Search for the cell housing the specified text and yield its (x, y) center coordinate. 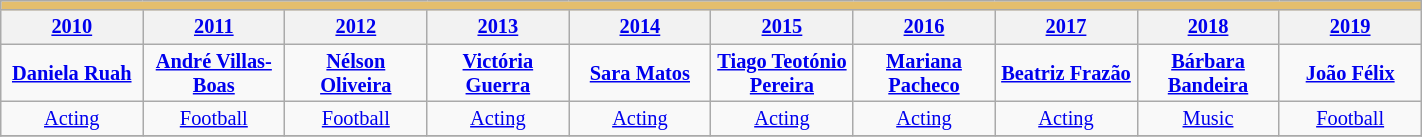
2019 (1350, 27)
2018 (1208, 27)
João Félix (1350, 73)
Daniela Ruah (72, 73)
Music (1208, 118)
2010 (72, 27)
2014 (640, 27)
2011 (214, 27)
Bárbara Bandeira (1208, 73)
Victória Guerra (498, 73)
2012 (356, 27)
2013 (498, 27)
André Villas-Boas (214, 73)
2015 (782, 27)
Beatriz Frazão (1066, 73)
2017 (1066, 27)
Nélson Oliveira (356, 73)
Sara Matos (640, 73)
Tiago Teotónio Pereira (782, 73)
2016 (924, 27)
Mariana Pacheco (924, 73)
